Extract the [X, Y] coordinate from the center of the cell holding the provided text.  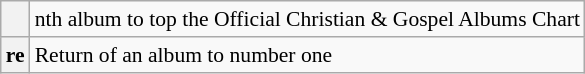
Return of an album to number one [308, 55]
nth album to top the Official Christian & Gospel Albums Chart [308, 19]
re [16, 55]
